From the cell containing the given text, extract its center point as [X, Y] coordinate. 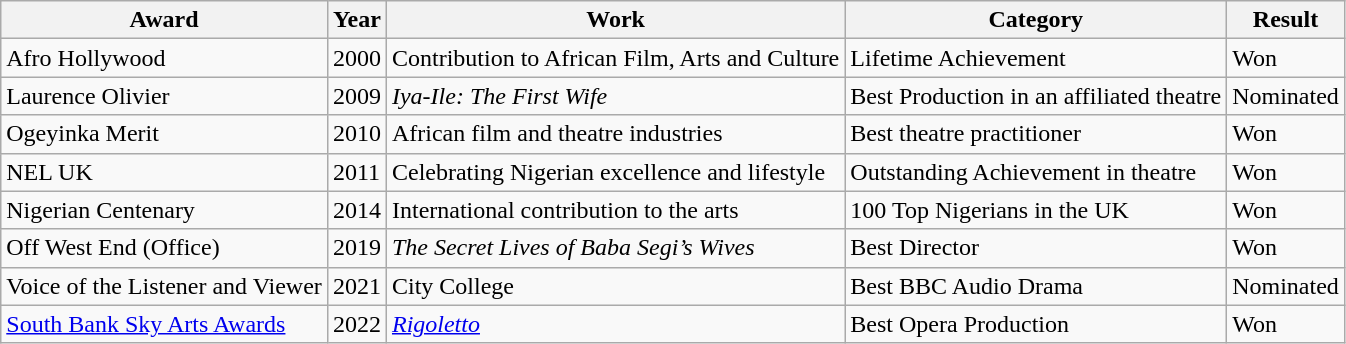
2022 [356, 324]
Voice of the Listener and Viewer [164, 286]
Work [615, 20]
Contribution to African Film, Arts and Culture [615, 58]
2021 [356, 286]
African film and theatre industries [615, 134]
Best BBC Audio Drama [1036, 286]
International contribution to the arts [615, 210]
Best Opera Production [1036, 324]
2009 [356, 96]
Year [356, 20]
Result [1286, 20]
100 Top Nigerians in the UK [1036, 210]
Best Production in an affiliated theatre [1036, 96]
Category [1036, 20]
Afro Hollywood [164, 58]
Nigerian Centenary [164, 210]
2010 [356, 134]
NEL UK [164, 172]
2019 [356, 248]
2014 [356, 210]
Best Director [1036, 248]
The Secret Lives of Baba Segi’s Wives [615, 248]
Award [164, 20]
Off West End (Office) [164, 248]
City College [615, 286]
2000 [356, 58]
Ogeyinka Merit [164, 134]
Lifetime Achievement [1036, 58]
2011 [356, 172]
South Bank Sky Arts Awards [164, 324]
Celebrating Nigerian excellence and lifestyle [615, 172]
Iya-Ile: The First Wife [615, 96]
Outstanding Achievement in theatre [1036, 172]
Best theatre practitioner [1036, 134]
Laurence Olivier [164, 96]
Rigoletto [615, 324]
